Locate the cell with the specified text and output its (X, Y) center coordinate. 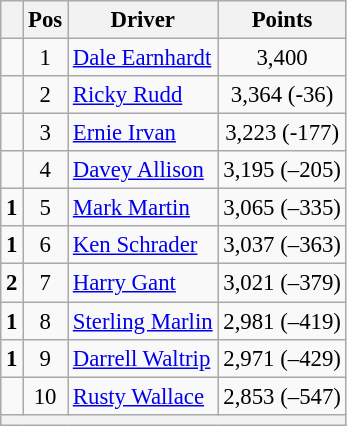
Ken Schrader (143, 245)
Sterling Marlin (143, 321)
3,021 (–379) (282, 283)
Driver (143, 20)
3,195 (–205) (282, 170)
3 (46, 133)
Harry Gant (143, 283)
3,364 (-36) (282, 95)
10 (46, 396)
6 (46, 245)
Darrell Waltrip (143, 358)
Pos (46, 20)
5 (46, 208)
7 (46, 283)
4 (46, 170)
2,981 (–419) (282, 321)
3,037 (–363) (282, 245)
Mark Martin (143, 208)
Points (282, 20)
Ernie Irvan (143, 133)
Ricky Rudd (143, 95)
Davey Allison (143, 170)
3,065 (–335) (282, 208)
Rusty Wallace (143, 396)
Dale Earnhardt (143, 58)
2,971 (–429) (282, 358)
8 (46, 321)
2,853 (–547) (282, 396)
3,400 (282, 58)
3,223 (-177) (282, 133)
9 (46, 358)
